Identify which cell holds the provided text, then report its [X, Y] central coordinate. 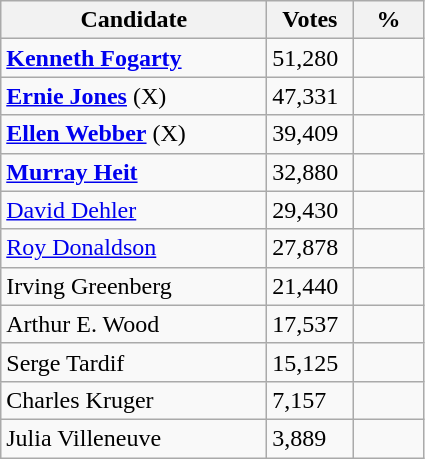
51,280 [310, 58]
Candidate [134, 20]
Julia Villeneuve [134, 438]
7,157 [310, 400]
Murray Heit [134, 172]
% [388, 20]
Votes [310, 20]
29,430 [310, 210]
Kenneth Fogarty [134, 58]
Arthur E. Wood [134, 324]
Ernie Jones (X) [134, 96]
Roy Donaldson [134, 248]
17,537 [310, 324]
27,878 [310, 248]
David Dehler [134, 210]
47,331 [310, 96]
Irving Greenberg [134, 286]
Serge Tardif [134, 362]
Ellen Webber (X) [134, 134]
Charles Kruger [134, 400]
21,440 [310, 286]
15,125 [310, 362]
39,409 [310, 134]
3,889 [310, 438]
32,880 [310, 172]
